Search for the cell housing the specified text and yield its [x, y] center coordinate. 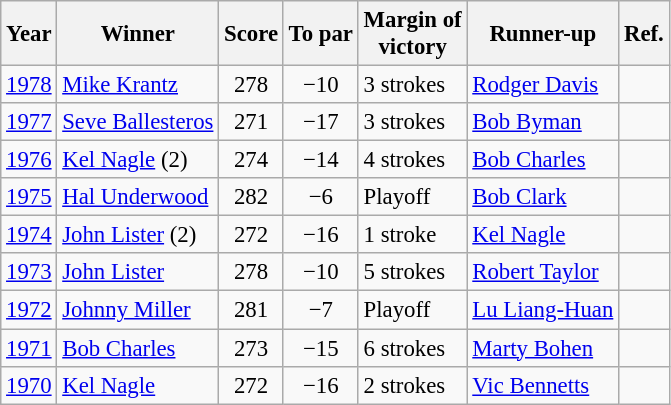
1977 [29, 122]
Vic Bennetts [543, 385]
Bob Clark [543, 197]
Bob Byman [543, 122]
Ref. [644, 34]
1971 [29, 348]
1975 [29, 197]
−15 [320, 348]
Robert Taylor [543, 273]
5 strokes [412, 273]
To par [320, 34]
1976 [29, 160]
−7 [320, 310]
Margin ofvictory [412, 34]
John Lister [138, 273]
1973 [29, 273]
−17 [320, 122]
Score [252, 34]
281 [252, 310]
282 [252, 197]
Rodger Davis [543, 85]
1974 [29, 235]
Mike Krantz [138, 85]
Hal Underwood [138, 197]
Marty Bohen [543, 348]
Johnny Miller [138, 310]
Runner-up [543, 34]
John Lister (2) [138, 235]
1 stroke [412, 235]
Winner [138, 34]
−6 [320, 197]
273 [252, 348]
271 [252, 122]
1978 [29, 85]
1970 [29, 385]
Kel Nagle (2) [138, 160]
Seve Ballesteros [138, 122]
−14 [320, 160]
Year [29, 34]
Lu Liang-Huan [543, 310]
274 [252, 160]
6 strokes [412, 348]
2 strokes [412, 385]
4 strokes [412, 160]
1972 [29, 310]
